Return the [x, y] coordinate for the center point of the cell that contains the specified text.  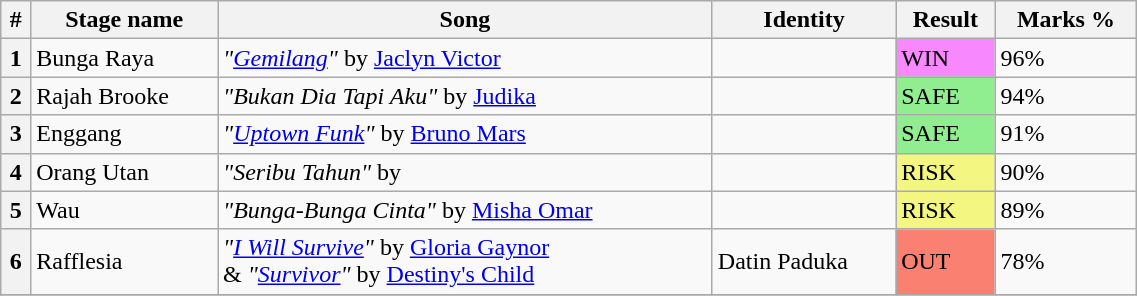
90% [1066, 172]
Marks % [1066, 20]
Song [466, 20]
6 [16, 262]
Enggang [124, 134]
Datin Paduka [804, 262]
Stage name [124, 20]
Wau [124, 210]
Rajah Brooke [124, 96]
"I Will Survive" by Gloria Gaynor & "Survivor" by Destiny's Child [466, 262]
Result [946, 20]
78% [1066, 262]
"Bunga-Bunga Cinta" by Misha Omar [466, 210]
91% [1066, 134]
Identity [804, 20]
"Bukan Dia Tapi Aku" by Judika [466, 96]
94% [1066, 96]
96% [1066, 58]
5 [16, 210]
1 [16, 58]
# [16, 20]
2 [16, 96]
OUT [946, 262]
4 [16, 172]
3 [16, 134]
"Uptown Funk" by Bruno Mars [466, 134]
Bunga Raya [124, 58]
89% [1066, 210]
Orang Utan [124, 172]
"Gemilang" by Jaclyn Victor [466, 58]
WIN [946, 58]
"Seribu Tahun" by [466, 172]
Rafflesia [124, 262]
